Capture the cell that displays the provided text and extract its [x, y] central coordinate. 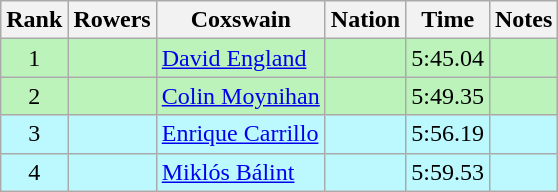
Miklós Bálint [240, 172]
5:56.19 [448, 134]
4 [34, 172]
2 [34, 96]
5:59.53 [448, 172]
Notes [523, 20]
Rank [34, 20]
5:49.35 [448, 96]
1 [34, 58]
Nation [365, 20]
Enrique Carrillo [240, 134]
Coxswain [240, 20]
David England [240, 58]
3 [34, 134]
5:45.04 [448, 58]
Colin Moynihan [240, 96]
Rowers [112, 20]
Time [448, 20]
